Extract the (x, y) coordinate from the center of the cell holding the provided text.  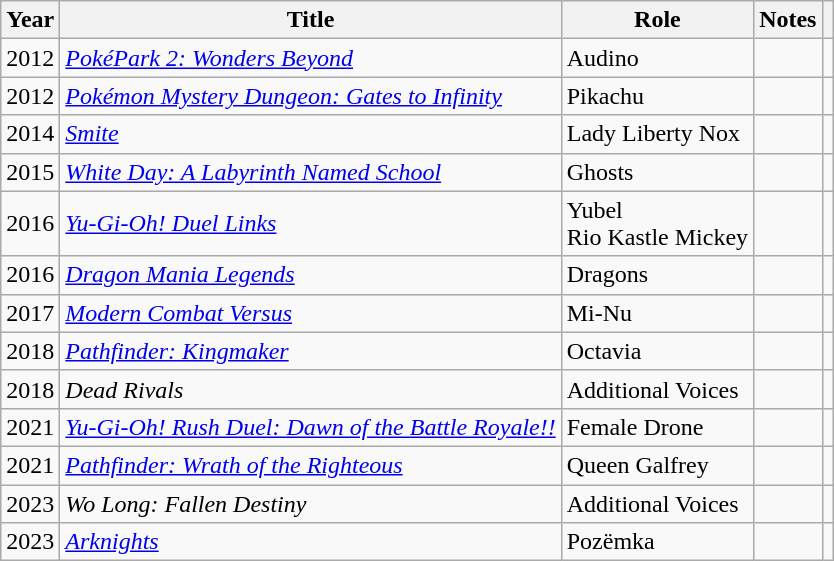
Dragon Mania Legends (310, 275)
Notes (788, 20)
Pathfinder: Kingmaker (310, 351)
Wo Long: Fallen Destiny (310, 503)
Arknights (310, 542)
Lady Liberty Nox (657, 134)
Audino (657, 58)
Octavia (657, 351)
2015 (30, 172)
Female Drone (657, 427)
Title (310, 20)
Pikachu (657, 96)
Modern Combat Versus (310, 313)
2017 (30, 313)
PokéPark 2: Wonders Beyond (310, 58)
Role (657, 20)
Queen Galfrey (657, 465)
Ghosts (657, 172)
Pathfinder: Wrath of the Righteous (310, 465)
Yu-Gi-Oh! Duel Links (310, 224)
Dragons (657, 275)
White Day: A Labyrinth Named School (310, 172)
2014 (30, 134)
YubelRio Kastle Mickey (657, 224)
Pokémon Mystery Dungeon: Gates to Infinity (310, 96)
Smite (310, 134)
Yu-Gi-Oh! Rush Duel: Dawn of the Battle Royale!! (310, 427)
Year (30, 20)
Pozëmka (657, 542)
Mi-Nu (657, 313)
Dead Rivals (310, 389)
